Determine the (X, Y) coordinate at the center of the cell enclosing the given text.  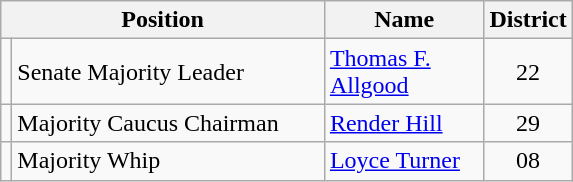
22 (528, 72)
Majority Whip (168, 161)
Position (163, 20)
District (528, 20)
Thomas F. Allgood (404, 72)
Name (404, 20)
Loyce Turner (404, 161)
Senate Majority Leader (168, 72)
29 (528, 123)
Majority Caucus Chairman (168, 123)
Render Hill (404, 123)
08 (528, 161)
